Find where the given text appears and provide that cell's center as [x, y] coordinate. 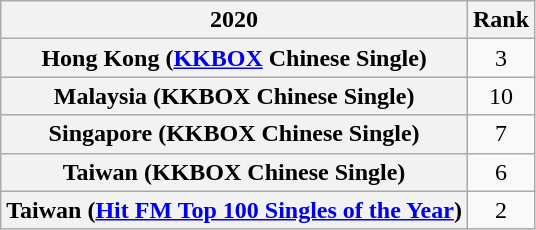
Rank [500, 20]
Malaysia (KKBOX Chinese Single) [234, 96]
Taiwan (KKBOX Chinese Single) [234, 172]
2020 [234, 20]
Taiwan (Hit FM Top 100 Singles of the Year) [234, 210]
10 [500, 96]
Singapore (KKBOX Chinese Single) [234, 134]
6 [500, 172]
2 [500, 210]
7 [500, 134]
3 [500, 58]
Hong Kong (KKBOX Chinese Single) [234, 58]
